Pinpoint the cell where the given text exists, returning its (x, y) midpoint coordinate. 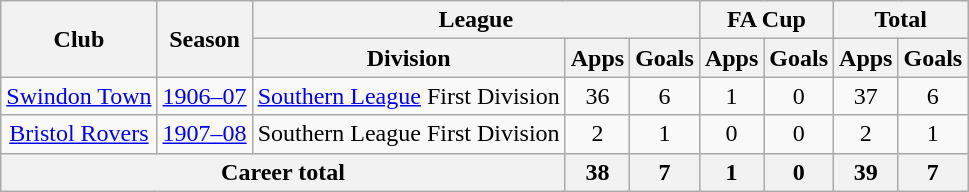
Career total (283, 172)
Season (204, 39)
1906–07 (204, 96)
Bristol Rovers (79, 134)
FA Cup (766, 20)
36 (597, 96)
38 (597, 172)
39 (866, 172)
37 (866, 96)
Club (79, 39)
League (476, 20)
Swindon Town (79, 96)
1907–08 (204, 134)
Division (408, 58)
Total (901, 20)
